Pinpoint the cell where the given text exists, returning its [x, y] midpoint coordinate. 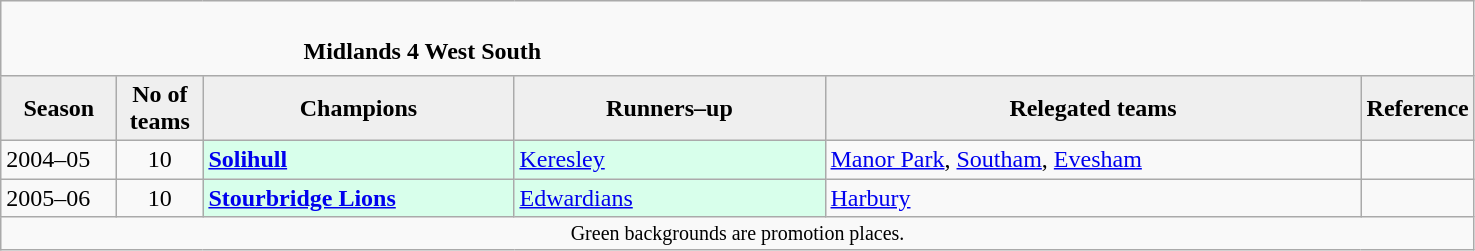
Solihull [358, 159]
Reference [1418, 108]
Runners–up [670, 108]
Manor Park, Southam, Evesham [1093, 159]
Edwardians [670, 197]
2004–05 [59, 159]
Keresley [670, 159]
Green backgrounds are promotion places. [738, 234]
Season [59, 108]
Harbury [1093, 197]
2005–06 [59, 197]
No of teams [160, 108]
Relegated teams [1093, 108]
Champions [358, 108]
Stourbridge Lions [358, 197]
